Output the [X, Y] coordinate of the center of the cell containing the given text.  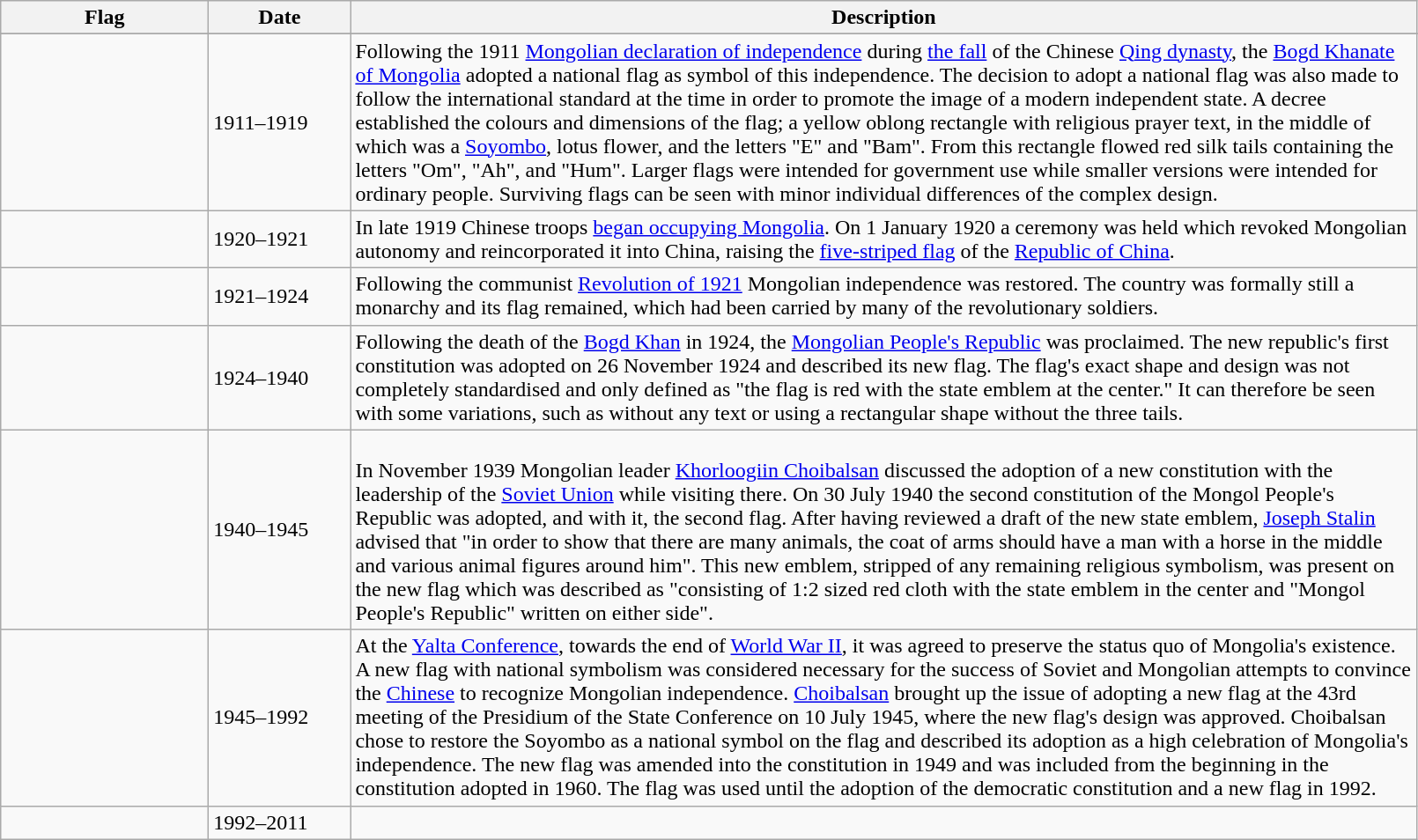
1924–1940 [280, 377]
Description [884, 18]
1911–1919 [280, 122]
1921–1924 [280, 296]
Date [280, 18]
1940–1945 [280, 530]
Flag [105, 18]
1945–1992 [280, 718]
1992–2011 [280, 822]
1920–1921 [280, 239]
